Return (X, Y) of the center of cell containing provided text 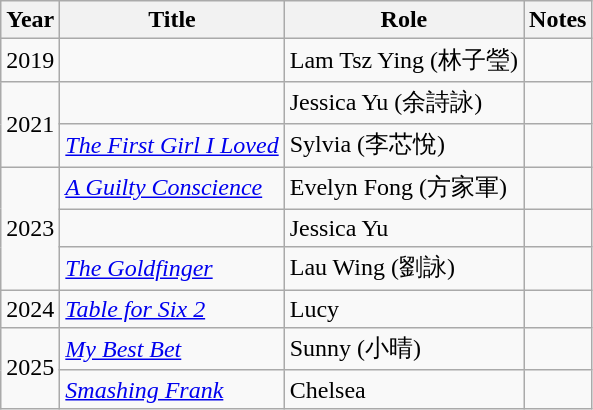
Lau Wing (劉詠) (404, 268)
2023 (30, 228)
2024 (30, 309)
The Goldfinger (172, 268)
Year (30, 20)
A Guilty Conscience (172, 188)
Role (404, 20)
Chelsea (404, 389)
Jessica Yu (404, 228)
Title (172, 20)
Evelyn Fong (方家軍) (404, 188)
Sylvia (李芯悅) (404, 146)
Lam Tsz Ying (林子瑩) (404, 60)
My Best Bet (172, 350)
Lucy (404, 309)
2019 (30, 60)
Jessica Yu (余詩詠) (404, 102)
2025 (30, 368)
Table for Six 2 (172, 309)
Smashing Frank (172, 389)
Sunny (小晴) (404, 350)
Notes (558, 20)
The First Girl I Loved (172, 146)
2021 (30, 124)
